Locate the cell with the specified text and output its (x, y) center coordinate. 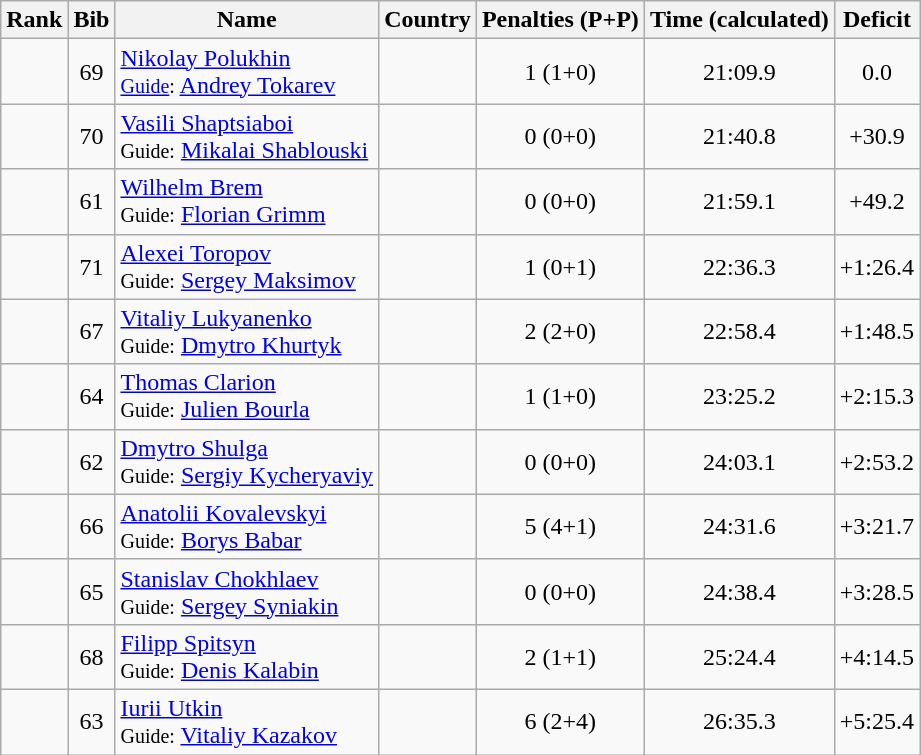
22:58.4 (739, 332)
24:38.4 (739, 592)
65 (92, 592)
61 (92, 202)
62 (92, 462)
25:24.4 (739, 656)
Filipp SpitsynGuide: Denis Kalabin (247, 656)
Dmytro ShulgaGuide: Sergiy Kycheryaviy (247, 462)
2 (1+1) (560, 656)
Penalties (P+P) (560, 20)
67 (92, 332)
71 (92, 266)
Bib (92, 20)
Vasili ShaptsiaboiGuide: Mikalai Shablouski (247, 136)
Country (428, 20)
63 (92, 722)
0.0 (876, 72)
Iurii UtkinGuide: Vitaliy Kazakov (247, 722)
5 (4+1) (560, 526)
Name (247, 20)
24:03.1 (739, 462)
Thomas ClarionGuide: Julien Bourla (247, 396)
Nikolay PolukhinGuide: Andrey Tokarev (247, 72)
64 (92, 396)
68 (92, 656)
69 (92, 72)
26:35.3 (739, 722)
+49.2 (876, 202)
24:31.6 (739, 526)
Rank (34, 20)
23:25.2 (739, 396)
+5:25.4 (876, 722)
Alexei ToropovGuide: Sergey Maksimov (247, 266)
Vitaliy LukyanenkoGuide: Dmytro Khurtyk (247, 332)
+2:53.2 (876, 462)
Time (calculated) (739, 20)
Wilhelm BremGuide: Florian Grimm (247, 202)
+3:28.5 (876, 592)
21:09.9 (739, 72)
2 (2+0) (560, 332)
+4:14.5 (876, 656)
70 (92, 136)
+2:15.3 (876, 396)
+1:26.4 (876, 266)
21:40.8 (739, 136)
1 (0+1) (560, 266)
21:59.1 (739, 202)
Deficit (876, 20)
22:36.3 (739, 266)
+3:21.7 (876, 526)
+30.9 (876, 136)
Anatolii KovalevskyiGuide: Borys Babar (247, 526)
66 (92, 526)
+1:48.5 (876, 332)
6 (2+4) (560, 722)
Stanislav ChokhlaevGuide: Sergey Syniakin (247, 592)
